Find where the given text appears and provide that cell's center as [x, y] coordinate. 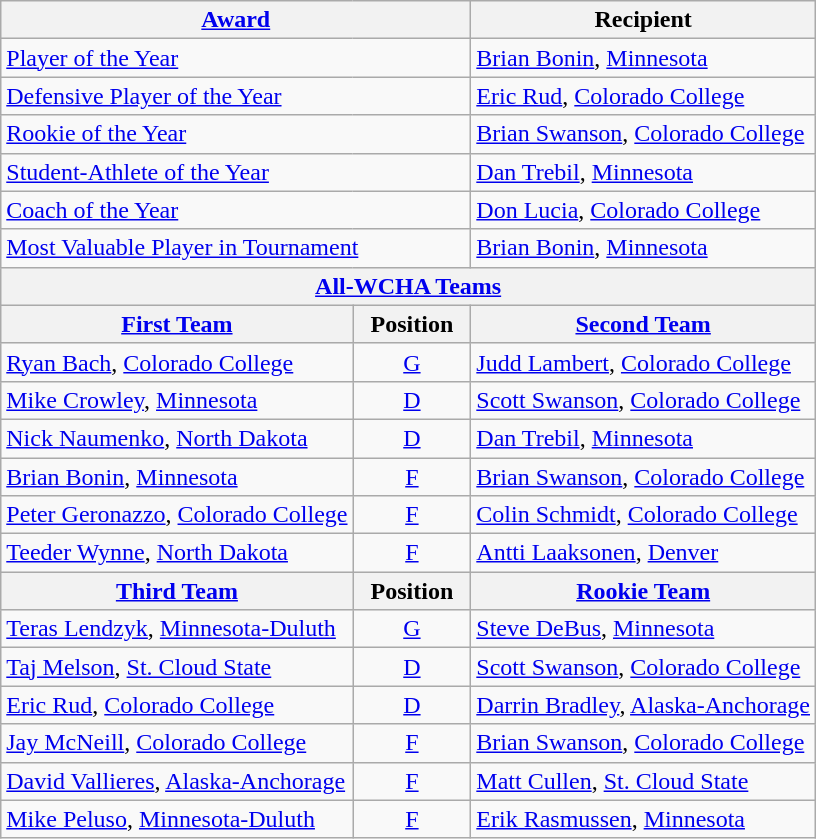
Rookie Team [644, 591]
Matt Cullen, St. Cloud State [644, 781]
Mike Crowley, Minnesota [177, 400]
Coach of the Year [236, 210]
Defensive Player of the Year [236, 96]
Judd Lambert, Colorado College [644, 362]
All-WCHA Teams [408, 286]
Erik Rasmussen, Minnesota [644, 819]
Third Team [177, 591]
Antti Laaksonen, Denver [644, 553]
Taj Melson, St. Cloud State [177, 667]
Nick Naumenko, North Dakota [177, 438]
Darrin Bradley, Alaska-Anchorage [644, 705]
Rookie of the Year [236, 134]
Award [236, 20]
First Team [177, 324]
David Vallieres, Alaska-Anchorage [177, 781]
Teeder Wynne, North Dakota [177, 553]
Most Valuable Player in Tournament [236, 248]
Student-Athlete of the Year [236, 172]
Ryan Bach, Colorado College [177, 362]
Mike Peluso, Minnesota-Duluth [177, 819]
Colin Schmidt, Colorado College [644, 515]
Jay McNeill, Colorado College [177, 743]
Don Lucia, Colorado College [644, 210]
Teras Lendzyk, Minnesota-Duluth [177, 629]
Player of the Year [236, 58]
Second Team [644, 324]
Steve DeBus, Minnesota [644, 629]
Peter Geronazzo, Colorado College [177, 515]
Recipient [644, 20]
